Determine the (X, Y) coordinate at the center of the cell enclosing the given text.  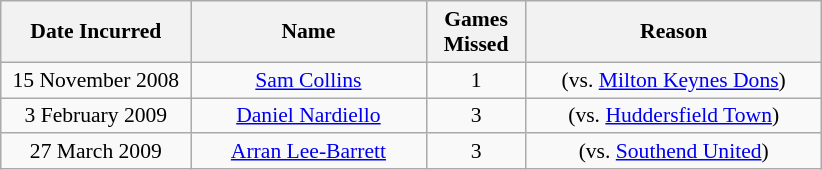
Games Missed (476, 32)
Daniel Nardiello (308, 116)
15 November 2008 (96, 80)
3 February 2009 (96, 116)
1 (476, 80)
Sam Collins (308, 80)
Arran Lee-Barrett (308, 152)
(vs. Huddersfield Town) (674, 116)
Reason (674, 32)
(vs. Milton Keynes Dons) (674, 80)
27 March 2009 (96, 152)
(vs. Southend United) (674, 152)
Date Incurred (96, 32)
Name (308, 32)
